Determine the (X, Y) coordinate at the center of the cell enclosing the given text.  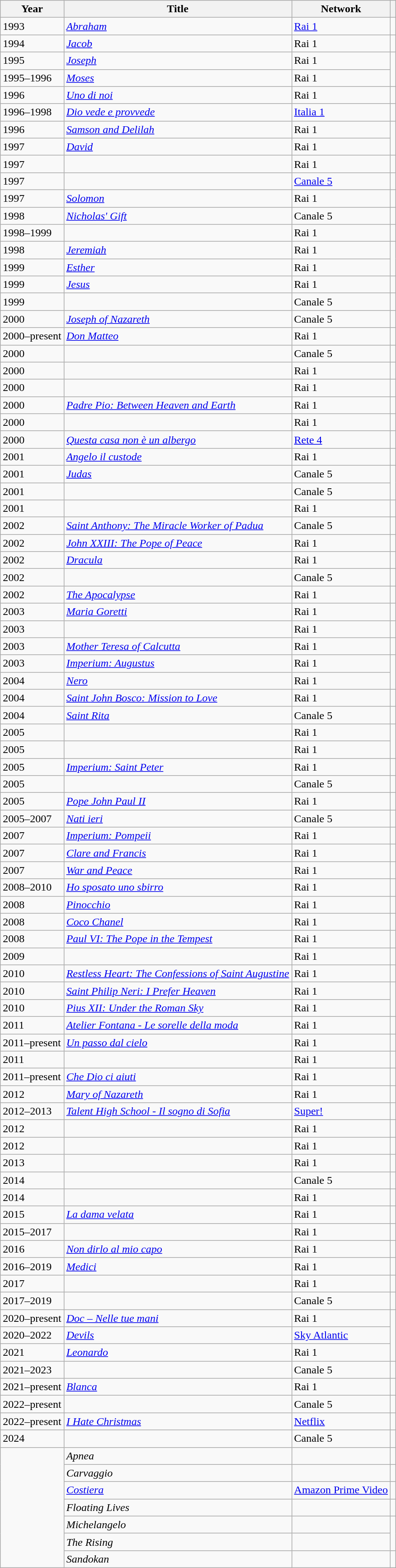
Saint Anthony: The Miracle Worker of Padua (178, 526)
2017 (32, 1283)
Joseph of Nazareth (178, 319)
2021 (32, 1353)
Title (178, 9)
War and Peace (178, 870)
1998–1999 (32, 233)
Imperium: Augustus (178, 663)
Costiera (178, 1490)
The Apocalypse (178, 595)
2024 (32, 1439)
Floating Lives (178, 1507)
2015 (32, 1215)
2016–2019 (32, 1266)
2005–2007 (32, 819)
Don Matteo (178, 336)
Sandokan (178, 1559)
Questa casa non è un albergo (178, 439)
Mother Teresa of Calcutta (178, 646)
Restless Heart: The Confessions of Saint Augustine (178, 973)
Nero (178, 681)
Pius XII: Under the Roman Sky (178, 1008)
Clare and Francis (178, 853)
Coco Chanel (178, 922)
Saint Philip Neri: I Prefer Heaven (178, 991)
Jesus (178, 285)
Abraham (178, 26)
2012–2013 (32, 1111)
Jeremiah (178, 250)
2021–2023 (32, 1370)
2000–present (32, 336)
Imperium: Saint Peter (178, 767)
1995 (32, 61)
Non dirlo al mio capo (178, 1249)
Ho sposato uno sbirro (178, 887)
Michelangelo (178, 1525)
Uno di noi (178, 95)
2008–2010 (32, 887)
Samson and Delilah (178, 129)
Medici (178, 1266)
Doc – Nelle tue mani (178, 1318)
2016 (32, 1249)
David (178, 147)
Dracula (178, 560)
2020–present (32, 1318)
Network (341, 9)
Pope John Paul II (178, 801)
2020–2022 (32, 1335)
La dama velata (178, 1215)
Saint John Bosco: Mission to Love (178, 698)
Blanca (178, 1387)
Rete 4 (341, 439)
1996–1998 (32, 112)
Esther (178, 267)
Joseph (178, 61)
Carvaggio (178, 1473)
Amazon Prime Video (341, 1490)
1995–1996 (32, 78)
1993 (32, 26)
The Rising (178, 1542)
Atelier Fontana - Le sorelle della moda (178, 1025)
Nati ieri (178, 819)
Netflix (341, 1421)
Italia 1 (341, 112)
Saint Rita (178, 715)
Nicholas' Gift (178, 216)
Sky Atlantic (341, 1335)
Imperium: Pompeii (178, 836)
2013 (32, 1163)
Jacob (178, 43)
Solomon (178, 198)
Mary of Nazareth (178, 1094)
Angelo il custode (178, 457)
Devils (178, 1335)
Judas (178, 474)
Pinocchio (178, 905)
1994 (32, 43)
I Hate Christmas (178, 1421)
Dio vede e provvede (178, 112)
Maria Goretti (178, 612)
John XXIII: The Pope of Peace (178, 543)
Super! (341, 1111)
Moses (178, 78)
Apnea (178, 1456)
2021–present (32, 1387)
Talent High School - Il sogno di Sofia (178, 1111)
2017–2019 (32, 1301)
2015–2017 (32, 1232)
Paul VI: The Pope in the Tempest (178, 939)
Year (32, 9)
Che Dio ci aiuti (178, 1077)
Leonardo (178, 1353)
2009 (32, 956)
Padre Pio: Between Heaven and Earth (178, 405)
Un passo dal cielo (178, 1042)
